Output the (x, y) coordinate of the center of the cell containing the given text.  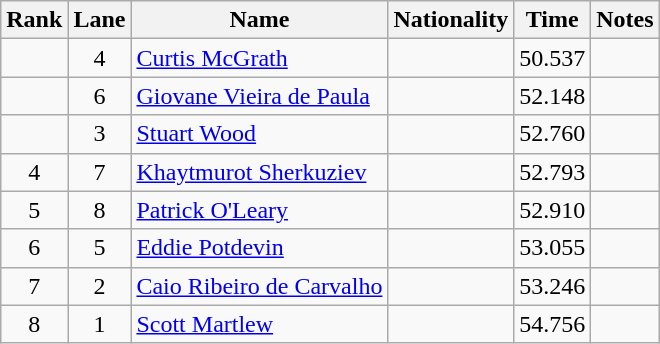
Time (552, 20)
Scott Martlew (260, 324)
50.537 (552, 58)
Khaytmurot Sherkuziev (260, 172)
Giovane Vieira de Paula (260, 96)
52.148 (552, 96)
Curtis McGrath (260, 58)
2 (100, 286)
52.793 (552, 172)
1 (100, 324)
53.246 (552, 286)
Stuart Wood (260, 134)
53.055 (552, 248)
Lane (100, 20)
Eddie Potdevin (260, 248)
3 (100, 134)
52.760 (552, 134)
Nationality (451, 20)
Rank (34, 20)
52.910 (552, 210)
Caio Ribeiro de Carvalho (260, 286)
54.756 (552, 324)
Patrick O'Leary (260, 210)
Name (260, 20)
Notes (625, 20)
